Return (X, Y) of the center of cell containing provided text 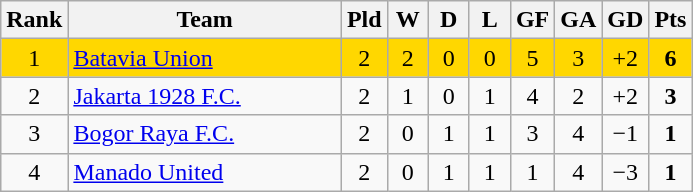
Pld (364, 20)
Bogor Raya F.C. (205, 134)
L (490, 20)
Team (205, 20)
Rank (34, 20)
5 (532, 58)
6 (670, 58)
Manado United (205, 172)
Jakarta 1928 F.C. (205, 96)
−1 (626, 134)
W (408, 20)
GD (626, 20)
Pts (670, 20)
GF (532, 20)
D (448, 20)
Batavia Union (205, 58)
−3 (626, 172)
GA (578, 20)
